For the text-containing cell, return its midpoint in [X, Y] coordinate format. 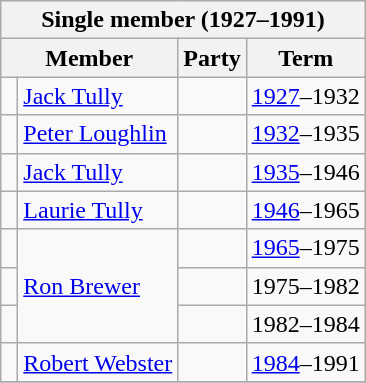
1965–1975 [306, 248]
1982–1984 [306, 324]
Single member (1927–1991) [183, 20]
1927–1932 [306, 96]
1946–1965 [306, 210]
1932–1935 [306, 134]
1984–1991 [306, 362]
1975–1982 [306, 286]
Term [306, 58]
Party [212, 58]
Member [90, 58]
Peter Loughlin [98, 134]
Robert Webster [98, 362]
Laurie Tully [98, 210]
Ron Brewer [98, 286]
1935–1946 [306, 172]
